For the text-containing cell, return its midpoint in (x, y) coordinate format. 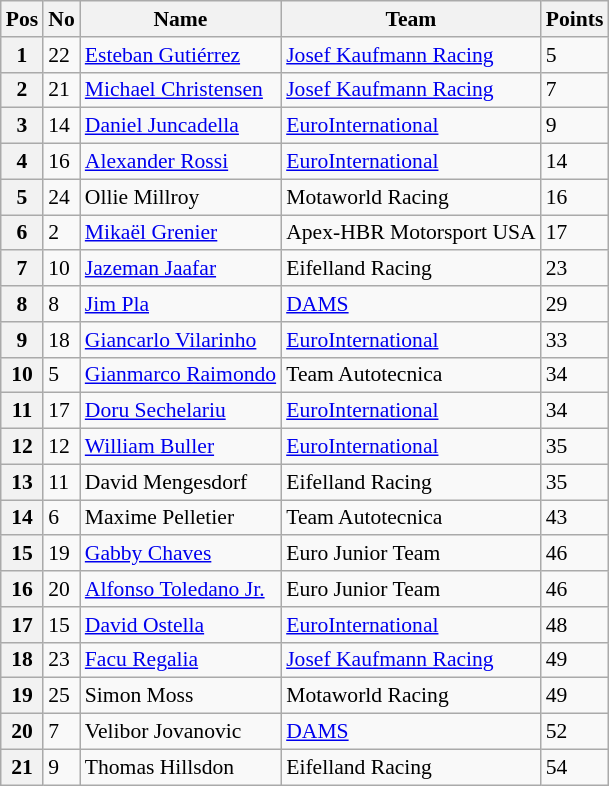
Giancarlo Vilarinho (180, 340)
43 (575, 518)
Ollie Millroy (180, 197)
Michael Christensen (180, 90)
Daniel Juncadella (180, 126)
29 (575, 304)
Velibor Jovanovic (180, 732)
Gabby Chaves (180, 554)
Maxime Pelletier (180, 518)
Mikaël Grenier (180, 233)
25 (62, 696)
No (62, 19)
David Ostella (180, 625)
Simon Moss (180, 696)
Pos (22, 19)
4 (22, 162)
Esteban Gutiérrez (180, 55)
Gianmarco Raimondo (180, 375)
Thomas Hillsdon (180, 767)
Alexander Rossi (180, 162)
Jazeman Jaafar (180, 269)
David Mengesdorf (180, 482)
Doru Sechelariu (180, 411)
24 (62, 197)
Team (411, 19)
Alfonso Toledano Jr. (180, 589)
33 (575, 340)
54 (575, 767)
3 (22, 126)
52 (575, 732)
Points (575, 19)
Facu Regalia (180, 660)
48 (575, 625)
Apex-HBR Motorsport USA (411, 233)
22 (62, 55)
Jim Pla (180, 304)
Name (180, 19)
1 (22, 55)
William Buller (180, 447)
13 (22, 482)
